From the cell containing the given text, extract its center point as [X, Y] coordinate. 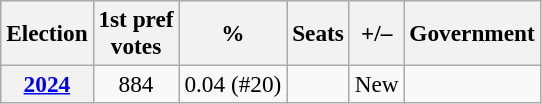
Seats [318, 32]
Government [472, 32]
884 [136, 84]
2024 [47, 84]
New [376, 84]
% [233, 32]
1st prefvotes [136, 32]
+/– [376, 32]
0.04 (#20) [233, 84]
Election [47, 32]
